Capture the cell that displays the provided text and extract its [x, y] central coordinate. 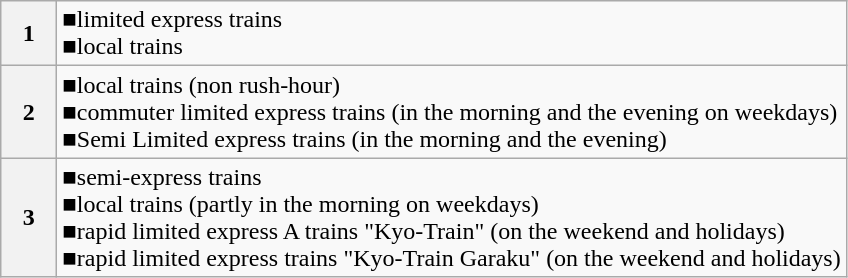
3 [29, 218]
■limited express trains■local trains [452, 34]
2 [29, 112]
1 [29, 34]
